Extract the [X, Y] coordinate from the center of the cell holding the provided text.  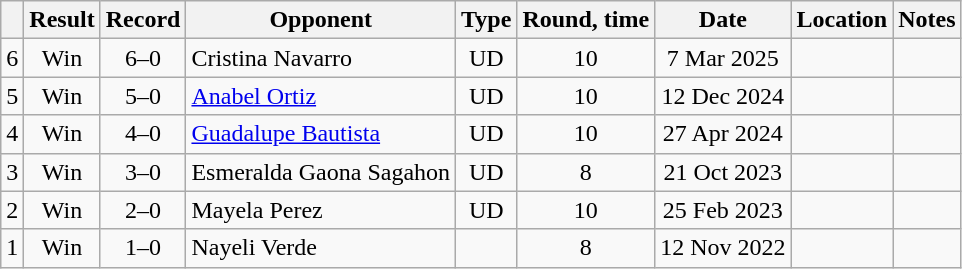
1–0 [143, 248]
Type [486, 20]
4–0 [143, 134]
4 [12, 134]
Guadalupe Bautista [321, 134]
Mayela Perez [321, 210]
3–0 [143, 172]
Location [842, 20]
Notes [927, 20]
5 [12, 96]
2–0 [143, 210]
21 Oct 2023 [723, 172]
Esmeralda Gaona Sagahon [321, 172]
2 [12, 210]
Record [143, 20]
Anabel Ortiz [321, 96]
Date [723, 20]
6–0 [143, 58]
6 [12, 58]
25 Feb 2023 [723, 210]
7 Mar 2025 [723, 58]
12 Nov 2022 [723, 248]
12 Dec 2024 [723, 96]
Round, time [586, 20]
Cristina Navarro [321, 58]
Nayeli Verde [321, 248]
27 Apr 2024 [723, 134]
1 [12, 248]
Opponent [321, 20]
3 [12, 172]
Result [62, 20]
5–0 [143, 96]
